Scan for the cell matching the given text and deliver its [X, Y] coordinate at center. 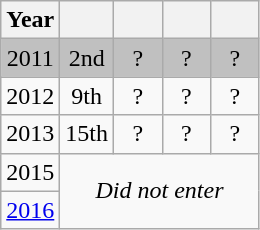
Did not enter [160, 191]
15th [87, 134]
2011 [30, 58]
2nd [87, 58]
2012 [30, 96]
2016 [30, 210]
Year [30, 20]
9th [87, 96]
2015 [30, 172]
2013 [30, 134]
